Locate the cell with the specified text and output its (x, y) center coordinate. 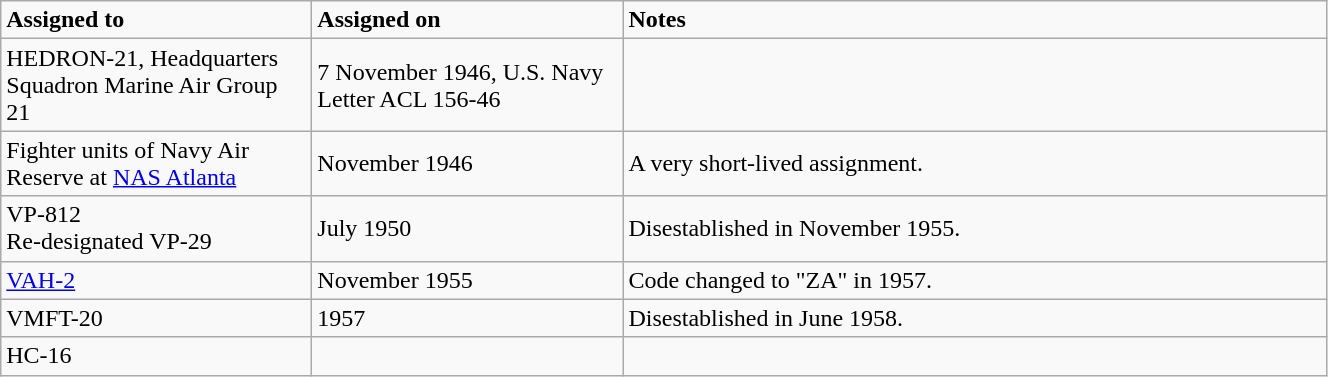
Assigned to (156, 20)
November 1946 (468, 164)
1957 (468, 318)
July 1950 (468, 228)
HEDRON-21, Headquarters Squadron Marine Air Group 21 (156, 85)
Fighter units of Navy Air Reserve at NAS Atlanta (156, 164)
Code changed to "ZA" in 1957. (975, 280)
VP-812Re-designated VP-29 (156, 228)
HC-16 (156, 356)
Disestablished in November 1955. (975, 228)
7 November 1946, U.S. Navy Letter ACL 156-46 (468, 85)
Assigned on (468, 20)
A very short-lived assignment. (975, 164)
VAH-2 (156, 280)
Disestablished in June 1958. (975, 318)
November 1955 (468, 280)
Notes (975, 20)
VMFT-20 (156, 318)
